Find where the given text appears and provide that cell's center as (x, y) coordinate. 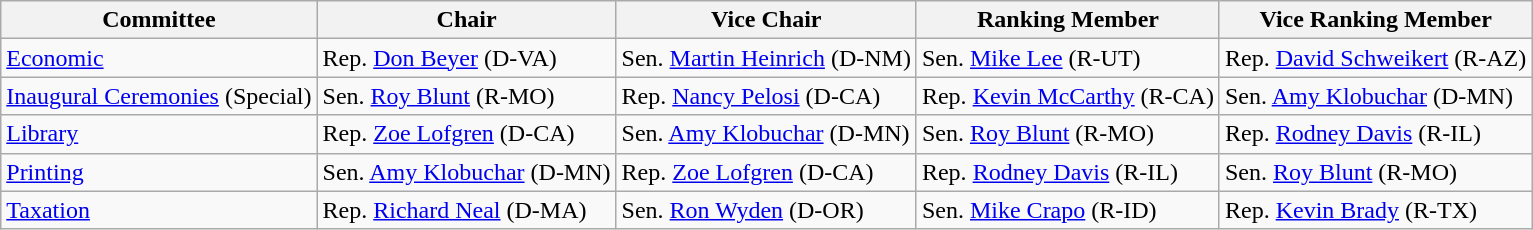
Ranking Member (1068, 20)
Sen. Ron Wyden (D-OR) (766, 210)
Economic (159, 58)
Rep. Don Beyer (D-VA) (466, 58)
Printing (159, 172)
Sen. Mike Lee (R-UT) (1068, 58)
Rep. Richard Neal (D-MA) (466, 210)
Rep. Kevin Brady (R-TX) (1375, 210)
Sen. Mike Crapo (R-ID) (1068, 210)
Taxation (159, 210)
Library (159, 134)
Rep. Kevin McCarthy (R-CA) (1068, 96)
Rep. Nancy Pelosi (D-CA) (766, 96)
Chair (466, 20)
Inaugural Ceremonies (Special) (159, 96)
Vice Chair (766, 20)
Committee (159, 20)
Vice Ranking Member (1375, 20)
Rep. David Schweikert (R-AZ) (1375, 58)
Sen. Martin Heinrich (D-NM) (766, 58)
